Extract the (X, Y) coordinate from the center of the cell holding the provided text.  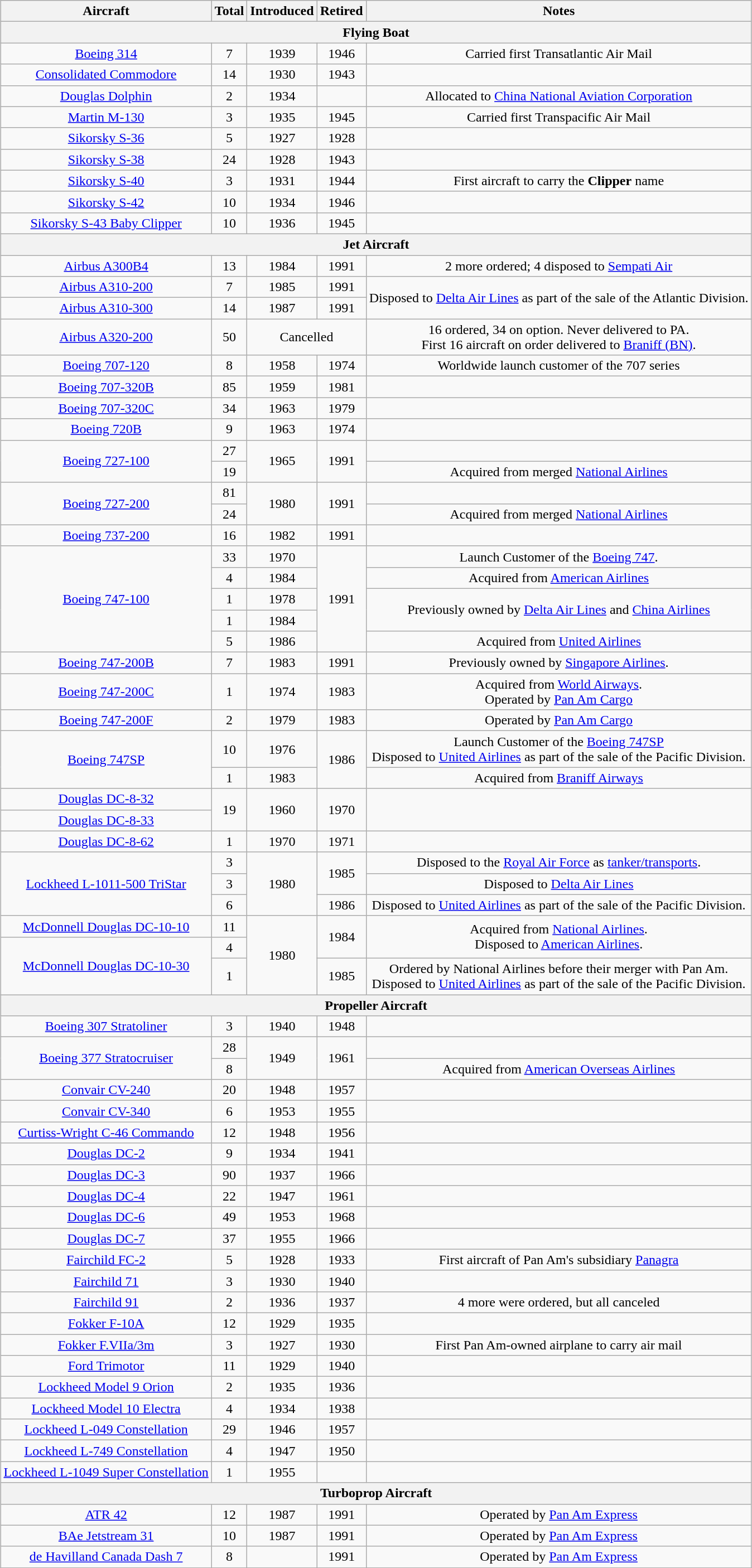
Curtiss-Wright C-46 Commando (106, 1133)
Boeing 747SP (106, 759)
2 more ordered; 4 disposed to Sempati Air (559, 266)
22 (229, 1196)
Launch Customer of the Boeing 747SPDisposed to United Airlines as part of the sale of the Pacific Division. (559, 749)
1933 (341, 1260)
Acquired from American Airlines (559, 578)
Airbus A310-200 (106, 287)
Disposed to Delta Air Lines (559, 884)
1978 (282, 599)
ATR 42 (106, 1514)
1976 (282, 749)
Douglas Dolphin (106, 96)
85 (229, 387)
Boeing 737-200 (106, 535)
Boeing 707-320B (106, 387)
de Havilland Canada Dash 7 (106, 1557)
Ford Trimotor (106, 1366)
Propeller Aircraft (376, 1005)
McDonnell Douglas DC-10-10 (106, 926)
Retired (341, 11)
Fokker F-10A (106, 1323)
Sikorsky S-36 (106, 138)
90 (229, 1175)
Worldwide launch customer of the 707 series (559, 366)
First aircraft to carry the Clipper name (559, 181)
Disposed to the Royal Air Force as tanker/transports. (559, 863)
Launch Customer of the Boeing 747. (559, 556)
Douglas DC-8-62 (106, 841)
1958 (282, 366)
16 ordered, 34 on option. Never delivered to PA.First 16 aircraft on order delivered to Braniff (BN). (559, 337)
1965 (282, 461)
Lockheed L-1011-500 TriStar (106, 884)
1939 (282, 54)
1941 (341, 1154)
Boeing 747-200F (106, 720)
Douglas DC-3 (106, 1175)
Boeing 727-200 (106, 504)
81 (229, 493)
Boeing 747-200B (106, 663)
Carried first Transpacific Air Mail (559, 117)
Convair CV-340 (106, 1111)
Fairchild FC-2 (106, 1260)
Cancelled (307, 337)
1931 (282, 181)
McDonnell Douglas DC-10-30 (106, 966)
Allocated to China National Aviation Corporation (559, 96)
Acquired from National Airlines.Disposed to American Airlines. (559, 937)
Fairchild 71 (106, 1281)
33 (229, 556)
Boeing 720B (106, 429)
29 (229, 1430)
Lockheed Model 10 Electra (106, 1409)
Douglas DC-8-32 (106, 799)
Previously owned by Delta Air Lines and China Airlines (559, 609)
Boeing 747-100 (106, 599)
Martin M-130 (106, 117)
Previously owned by Singapore Airlines. (559, 663)
Introduced (282, 11)
Acquired from American Overseas Airlines (559, 1069)
Airbus A310-300 (106, 308)
Notes (559, 11)
Disposed to Delta Air Lines as part of the sale of the Atlantic Division. (559, 298)
1968 (341, 1217)
Sikorsky S-40 (106, 181)
Fairchild 91 (106, 1302)
Lockheed L-049 Constellation (106, 1430)
Douglas DC-6 (106, 1217)
Ordered by National Airlines before their merger with Pan Am.Disposed to United Airlines as part of the sale of the Pacific Division. (559, 976)
28 (229, 1048)
Boeing 727-100 (106, 461)
Operated by Pan Am Cargo (559, 720)
Airbus A300B4 (106, 266)
Boeing 314 (106, 54)
First Pan Am-owned airplane to carry air mail (559, 1344)
BAe Jetstream 31 (106, 1536)
Sikorsky S-43 Baby Clipper (106, 223)
First aircraft of Pan Am's subsidiary Panagra (559, 1260)
Carried first Transatlantic Air Mail (559, 54)
16 (229, 535)
1950 (341, 1451)
37 (229, 1238)
Aircraft (106, 11)
20 (229, 1090)
Acquired from United Airlines (559, 642)
1949 (282, 1058)
1960 (282, 810)
Flying Boat (376, 32)
Boeing 707-120 (106, 366)
1956 (341, 1133)
49 (229, 1217)
Boeing 747-200C (106, 691)
1938 (341, 1409)
27 (229, 451)
Douglas DC-2 (106, 1154)
Boeing 377 Stratocruiser (106, 1058)
Turboprop Aircraft (376, 1493)
50 (229, 337)
1982 (282, 535)
1981 (341, 387)
Consolidated Commodore (106, 75)
Jet Aircraft (376, 244)
Acquired from World Airways.Operated by Pan Am Cargo (559, 691)
Lockheed Model 9 Orion (106, 1387)
13 (229, 266)
Lockheed L-1049 Super Constellation (106, 1472)
Lockheed L-749 Constellation (106, 1451)
Douglas DC-4 (106, 1196)
Boeing 707-320C (106, 408)
Boeing 307 Stratoliner (106, 1027)
Disposed to United Airlines as part of the sale of the Pacific Division. (559, 905)
Convair CV-240 (106, 1090)
34 (229, 408)
1944 (341, 181)
4 more were ordered, but all canceled (559, 1302)
Sikorsky S-42 (106, 202)
Douglas DC-8-33 (106, 820)
Douglas DC-7 (106, 1238)
Acquired from Braniff Airways (559, 778)
Sikorsky S-38 (106, 159)
Airbus A320-200 (106, 337)
1971 (341, 841)
1959 (282, 387)
Total (229, 11)
Fokker F.VIIa/3m (106, 1344)
